Detect which cell encompasses the target text, then output its [X, Y] center coordinate. 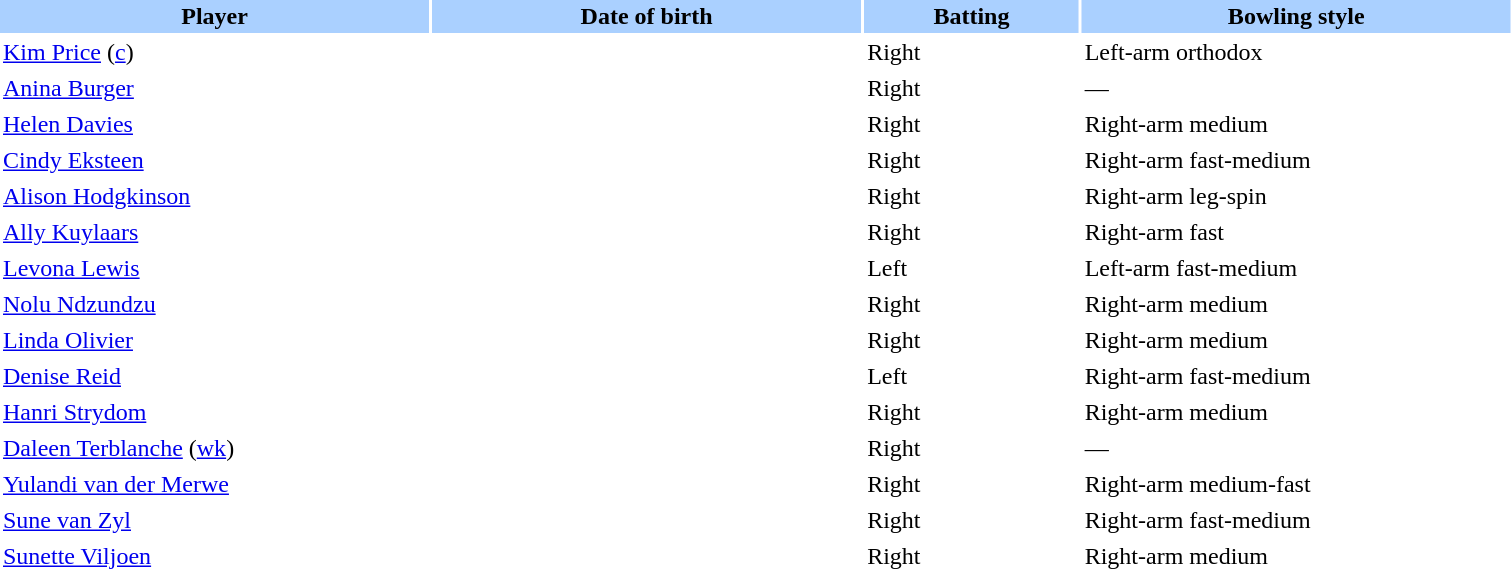
Right-arm leg-spin [1296, 196]
Bowling style [1296, 16]
Left-arm orthodox [1296, 52]
Cindy Eksteen [214, 160]
Ally Kuylaars [214, 232]
Yulandi van der Merwe [214, 484]
Levona Lewis [214, 268]
Right-arm fast [1296, 232]
Anina Burger [214, 88]
Alison Hodgkinson [214, 196]
Linda Olivier [214, 340]
Right-arm medium-fast [1296, 484]
Helen Davies [214, 124]
Daleen Terblanche (wk) [214, 448]
Left-arm fast-medium [1296, 268]
Date of birth [646, 16]
Player [214, 16]
Sune van Zyl [214, 520]
Batting [972, 16]
Kim Price (c) [214, 52]
Nolu Ndzundzu [214, 304]
Denise Reid [214, 376]
Hanri Strydom [214, 412]
